Return the [X, Y] coordinate for the center point of the cell that contains the specified text.  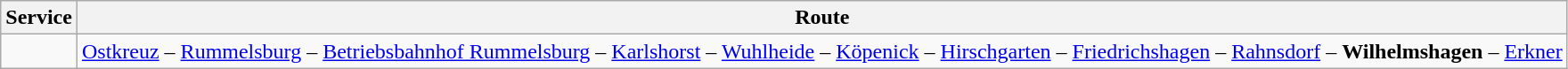
Service [39, 18]
Route [821, 18]
